Provide the (X, Y) coordinate of the cell's center where the given text is located.  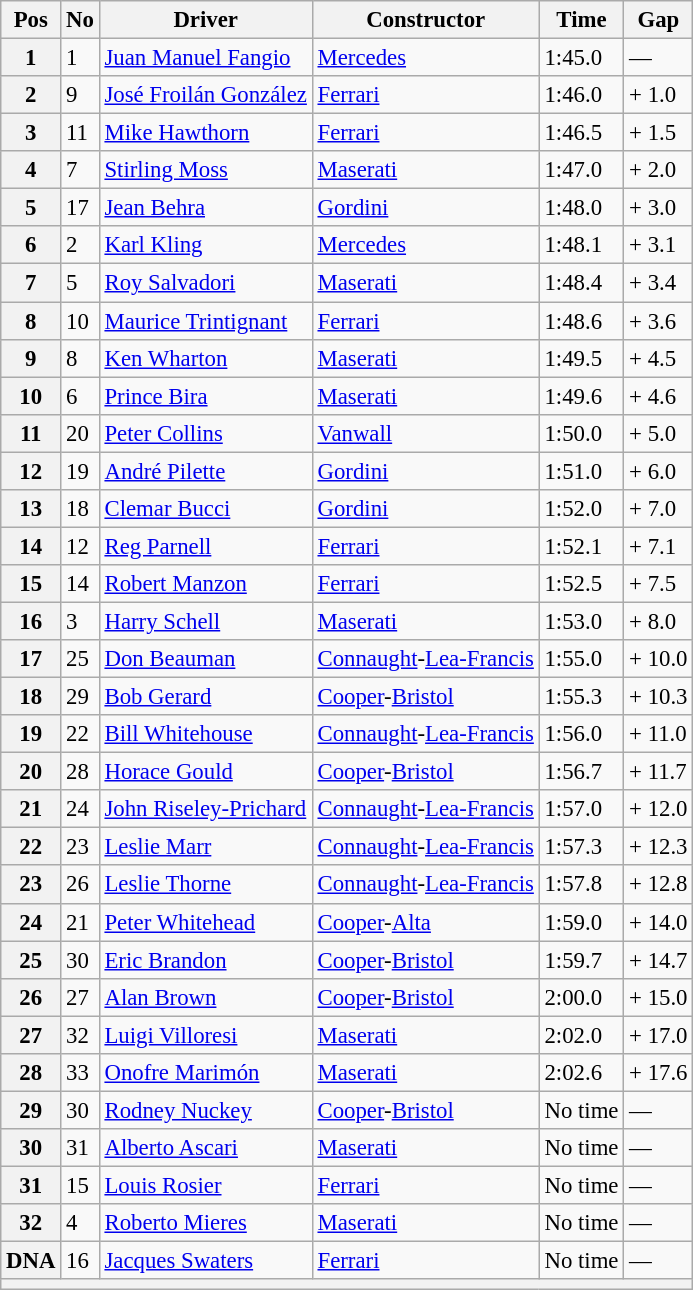
+ 5.0 (658, 433)
Jacques Swaters (206, 1261)
1:46.5 (582, 133)
Jean Behra (206, 208)
1:56.0 (582, 734)
Onofre Marimón (206, 1073)
1:45.0 (582, 58)
1:52.0 (582, 509)
33 (80, 1073)
+ 14.7 (658, 960)
+ 7.0 (658, 509)
Prince Bira (206, 396)
Juan Manuel Fangio (206, 58)
1:57.3 (582, 847)
+ 8.0 (658, 621)
+ 14.0 (658, 922)
1:49.6 (582, 396)
Time (582, 20)
1:56.7 (582, 772)
+ 3.4 (658, 283)
1:53.0 (582, 621)
Cooper-Alta (426, 922)
Leslie Thorne (206, 885)
John Riseley-Prichard (206, 809)
1:48.0 (582, 208)
+ 4.6 (658, 396)
Peter Collins (206, 433)
1:49.5 (582, 358)
+ 4.5 (658, 358)
2:02.0 (582, 1035)
Constructor (426, 20)
1:52.5 (582, 584)
Bill Whitehouse (206, 734)
1:55.0 (582, 659)
1:52.1 (582, 546)
Leslie Marr (206, 847)
Roberto Mieres (206, 1223)
Rodney Nuckey (206, 1110)
DNA (31, 1261)
+ 12.3 (658, 847)
+ 7.5 (658, 584)
+ 17.6 (658, 1073)
Clemar Bucci (206, 509)
Ken Wharton (206, 358)
+ 3.0 (658, 208)
+ 11.7 (658, 772)
André Pilette (206, 471)
1:57.0 (582, 809)
Alberto Ascari (206, 1148)
Roy Salvadori (206, 283)
Luigi Villoresi (206, 1035)
Don Beauman (206, 659)
+ 6.0 (658, 471)
+ 15.0 (658, 997)
+ 7.1 (658, 546)
1:55.3 (582, 697)
Alan Brown (206, 997)
2:02.6 (582, 1073)
1:51.0 (582, 471)
1:59.7 (582, 960)
Robert Manzon (206, 584)
Horace Gould (206, 772)
1:59.0 (582, 922)
+ 3.1 (658, 245)
2:00.0 (582, 997)
+ 1.0 (658, 95)
Pos (31, 20)
Gap (658, 20)
+ 11.0 (658, 734)
Mike Hawthorn (206, 133)
Louis Rosier (206, 1185)
Vanwall (426, 433)
No (80, 20)
Reg Parnell (206, 546)
+ 3.6 (658, 321)
Peter Whitehead (206, 922)
Eric Brandon (206, 960)
+ 12.8 (658, 885)
1:48.6 (582, 321)
+ 10.3 (658, 697)
Driver (206, 20)
Maurice Trintignant (206, 321)
+ 2.0 (658, 170)
1:48.1 (582, 245)
Karl Kling (206, 245)
1:50.0 (582, 433)
1:46.0 (582, 95)
Stirling Moss (206, 170)
13 (31, 509)
1:48.4 (582, 283)
José Froilán González (206, 95)
+ 10.0 (658, 659)
Bob Gerard (206, 697)
1:57.8 (582, 885)
1:47.0 (582, 170)
Harry Schell (206, 621)
+ 1.5 (658, 133)
+ 17.0 (658, 1035)
+ 12.0 (658, 809)
